Capture the cell that displays the provided text and extract its (x, y) central coordinate. 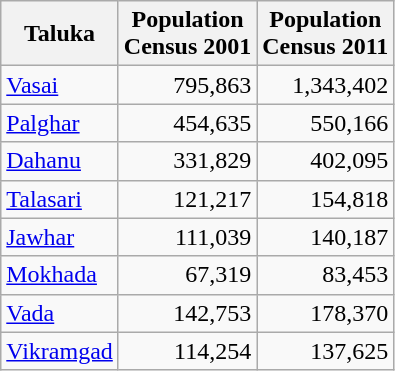
137,625 (326, 351)
Vada (60, 313)
121,217 (187, 199)
Mokhada (60, 275)
550,166 (326, 123)
142,753 (187, 313)
Vasai (60, 85)
67,319 (187, 275)
Dahanu (60, 161)
1,343,402 (326, 85)
402,095 (326, 161)
Talasari (60, 199)
331,829 (187, 161)
PopulationCensus 2011 (326, 34)
154,818 (326, 199)
Jawhar (60, 237)
111,039 (187, 237)
Palghar (60, 123)
83,453 (326, 275)
454,635 (187, 123)
178,370 (326, 313)
Vikramgad (60, 351)
PopulationCensus 2001 (187, 34)
114,254 (187, 351)
Taluka (60, 34)
140,187 (326, 237)
795,863 (187, 85)
